Search for the cell housing the specified text and yield its [X, Y] center coordinate. 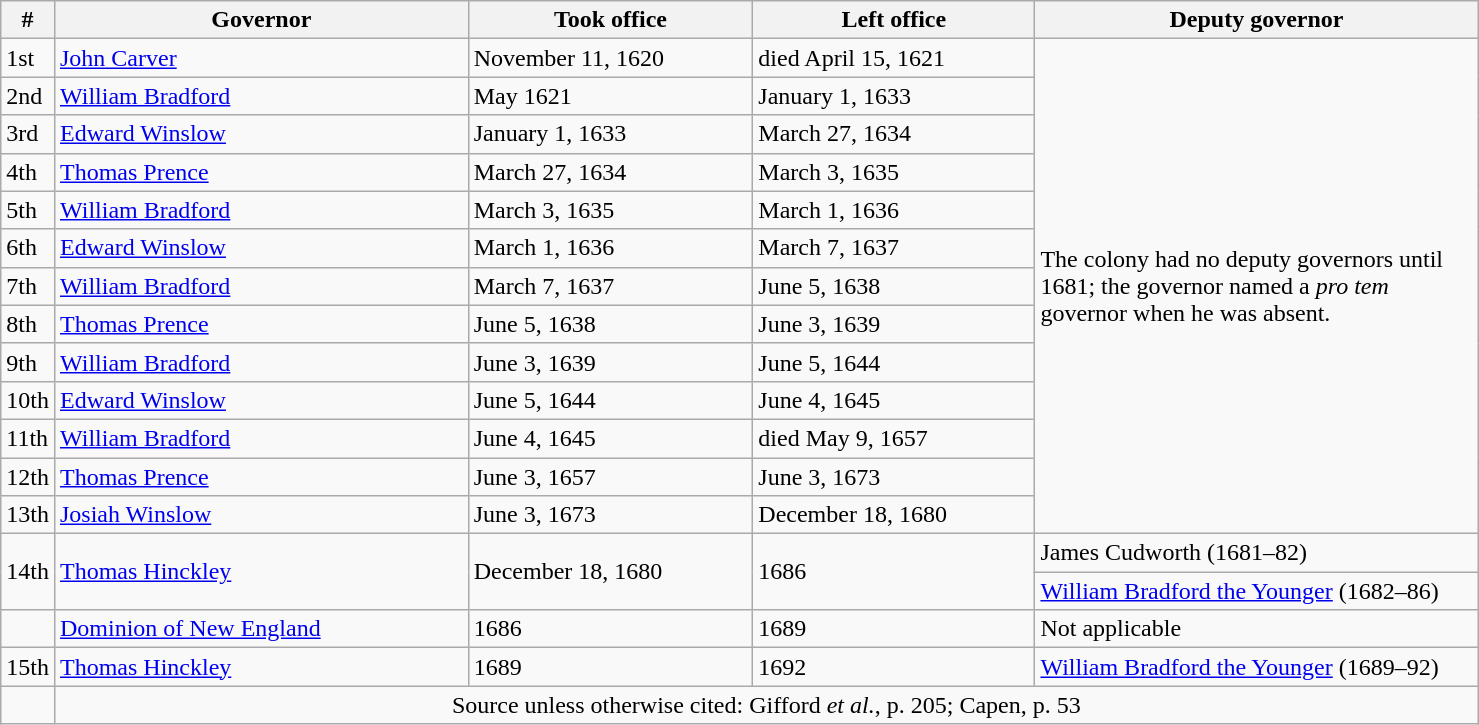
Deputy governor [1256, 20]
7th [28, 286]
10th [28, 400]
11th [28, 438]
May 1621 [610, 96]
Took office [610, 20]
3rd [28, 134]
June 3, 1657 [610, 477]
died April 15, 1621 [894, 58]
4th [28, 172]
# [28, 20]
1692 [894, 667]
13th [28, 515]
14th [28, 572]
James Cudworth (1681–82) [1256, 553]
November 11, 1620 [610, 58]
15th [28, 667]
1st [28, 58]
12th [28, 477]
William Bradford the Younger (1689–92) [1256, 667]
John Carver [261, 58]
Governor [261, 20]
8th [28, 324]
Not applicable [1256, 629]
The colony had no deputy governors until 1681; the governor named a pro tem governor when he was absent. [1256, 286]
2nd [28, 96]
9th [28, 362]
Josiah Winslow [261, 515]
William Bradford the Younger (1682–86) [1256, 591]
5th [28, 210]
Dominion of New England [261, 629]
Source unless otherwise cited: Gifford et al., p. 205; Capen, p. 53 [766, 705]
died May 9, 1657 [894, 438]
Left office [894, 20]
6th [28, 248]
